Identify which cell holds the provided text, then report its (X, Y) central coordinate. 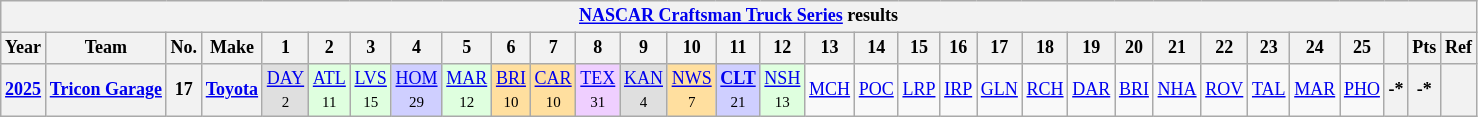
7 (553, 48)
IRP (958, 90)
9 (644, 48)
10 (692, 48)
Team (106, 48)
Pts (1424, 48)
14 (876, 48)
MAR (1315, 90)
NHA (1177, 90)
RCH (1045, 90)
5 (467, 48)
CAR10 (553, 90)
8 (598, 48)
3 (370, 48)
DAR (1092, 90)
HOM29 (416, 90)
Year (24, 48)
Make (232, 48)
6 (512, 48)
15 (919, 48)
BRI10 (512, 90)
13 (830, 48)
NASCAR Craftsman Truck Series results (739, 16)
No. (184, 48)
POC (876, 90)
25 (1362, 48)
TEX31 (598, 90)
DAY2 (285, 90)
Tricon Garage (106, 90)
LVS15 (370, 90)
24 (1315, 48)
16 (958, 48)
2025 (24, 90)
19 (1092, 48)
BRI (1134, 90)
GLN (999, 90)
23 (1269, 48)
NSH13 (782, 90)
18 (1045, 48)
KAN4 (644, 90)
12 (782, 48)
21 (1177, 48)
PHO (1362, 90)
CLT21 (738, 90)
MCH (830, 90)
2 (329, 48)
Toyota (232, 90)
20 (1134, 48)
MAR12 (467, 90)
1 (285, 48)
LRP (919, 90)
22 (1224, 48)
11 (738, 48)
ATL11 (329, 90)
ROV (1224, 90)
4 (416, 48)
NWS7 (692, 90)
Ref (1459, 48)
TAL (1269, 90)
